Find where the given text appears and provide that cell's center as [X, Y] coordinate. 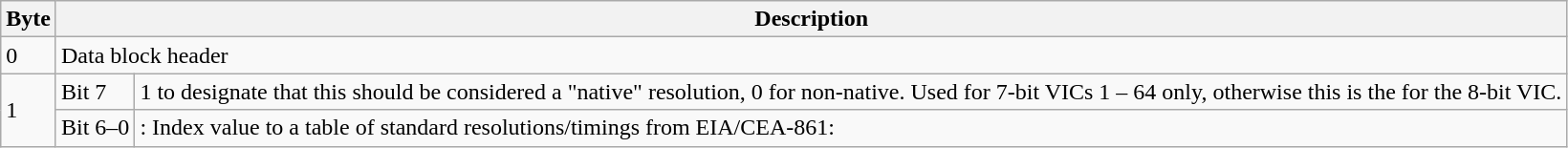
Byte [29, 19]
Bit 7 [95, 92]
Data block header [811, 55]
Bit 6–0 [95, 128]
1 [29, 110]
0 [29, 55]
: Index value to a table of standard resolutions/timings from EIA/CEA-861: [851, 128]
Description [811, 19]
